From the cell containing the given text, extract its center point as [x, y] coordinate. 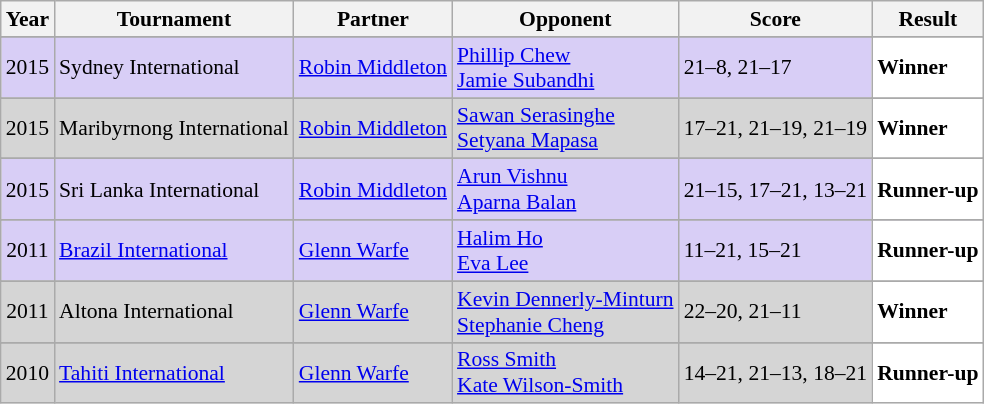
Year [28, 19]
Maribyrnong International [174, 128]
22–20, 21–11 [776, 312]
Score [776, 19]
Ross Smith Kate Wilson-Smith [566, 372]
Phillip Chew Jamie Subandhi [566, 68]
Tahiti International [174, 372]
Arun Vishnu Aparna Balan [566, 190]
14–21, 21–13, 18–21 [776, 372]
21–8, 21–17 [776, 68]
Result [928, 19]
11–21, 15–21 [776, 250]
Altona International [174, 312]
Halim Ho Eva Lee [566, 250]
Kevin Dennerly-Minturn Stephanie Cheng [566, 312]
2010 [28, 372]
Brazil International [174, 250]
21–15, 17–21, 13–21 [776, 190]
Opponent [566, 19]
Tournament [174, 19]
17–21, 21–19, 21–19 [776, 128]
Sawan Serasinghe Setyana Mapasa [566, 128]
Partner [373, 19]
Sydney International [174, 68]
Sri Lanka International [174, 190]
